For the text-containing cell, return its midpoint in [X, Y] coordinate format. 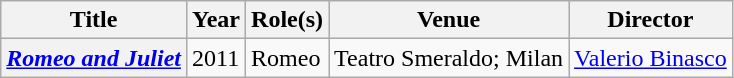
Director [651, 20]
Role(s) [288, 20]
Valerio Binasco [651, 58]
Venue [449, 20]
Romeo [288, 58]
Teatro Smeraldo; Milan [449, 58]
Romeo and Juliet [94, 58]
Title [94, 20]
2011 [216, 58]
Year [216, 20]
